Return the (X, Y) coordinate for the center point of the cell that contains the specified text.  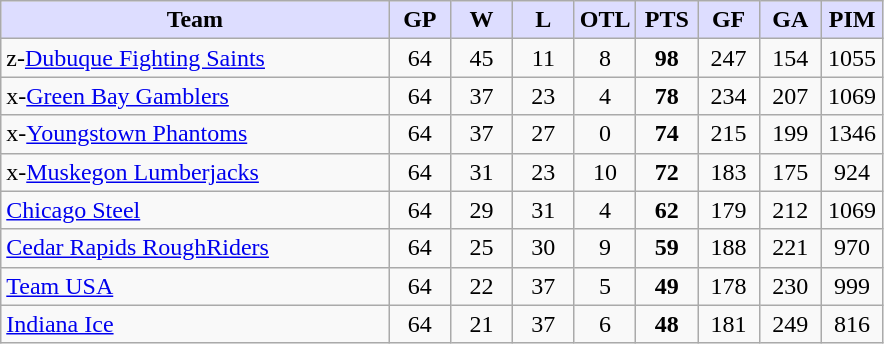
247 (729, 58)
181 (729, 324)
21 (482, 324)
48 (667, 324)
999 (852, 286)
78 (667, 96)
45 (482, 58)
25 (482, 248)
154 (790, 58)
22 (482, 286)
5 (605, 286)
234 (729, 96)
27 (543, 134)
x-Youngstown Phantoms (195, 134)
816 (852, 324)
6 (605, 324)
Team USA (195, 286)
179 (729, 210)
924 (852, 172)
x-Muskegon Lumberjacks (195, 172)
175 (790, 172)
GP (420, 20)
PTS (667, 20)
z-Dubuque Fighting Saints (195, 58)
9 (605, 248)
GA (790, 20)
221 (790, 248)
GF (729, 20)
Cedar Rapids RoughRiders (195, 248)
59 (667, 248)
49 (667, 286)
0 (605, 134)
199 (790, 134)
30 (543, 248)
10 (605, 172)
L (543, 20)
x-Green Bay Gamblers (195, 96)
W (482, 20)
970 (852, 248)
72 (667, 172)
29 (482, 210)
Chicago Steel (195, 210)
PIM (852, 20)
62 (667, 210)
249 (790, 324)
Team (195, 20)
8 (605, 58)
215 (729, 134)
Indiana Ice (195, 324)
11 (543, 58)
178 (729, 286)
230 (790, 286)
188 (729, 248)
183 (729, 172)
1055 (852, 58)
74 (667, 134)
207 (790, 96)
1346 (852, 134)
212 (790, 210)
OTL (605, 20)
98 (667, 58)
